Extract the (x, y) coordinate from the center of the cell holding the provided text.  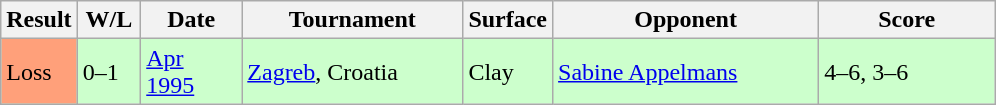
Opponent (686, 20)
W/L (109, 20)
Score (907, 20)
4–6, 3–6 (907, 72)
Surface (508, 20)
Date (192, 20)
0–1 (109, 72)
Apr 1995 (192, 72)
Clay (508, 72)
Loss (39, 72)
Zagreb, Croatia (352, 72)
Result (39, 20)
Sabine Appelmans (686, 72)
Tournament (352, 20)
